Provide the (X, Y) coordinate of the cell's center where the given text is located.  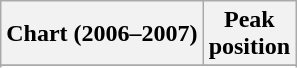
Chart (2006–2007) (102, 34)
Peakposition (249, 34)
